Detect which cell encompasses the target text, then output its [X, Y] center coordinate. 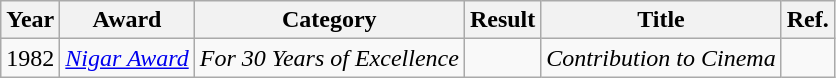
Result [502, 20]
Category [329, 20]
Award [127, 20]
For 30 Years of Excellence [329, 58]
Nigar Award [127, 58]
1982 [30, 58]
Year [30, 20]
Ref. [808, 20]
Title [661, 20]
Contribution to Cinema [661, 58]
